Detect which cell encompasses the target text, then output its (X, Y) center coordinate. 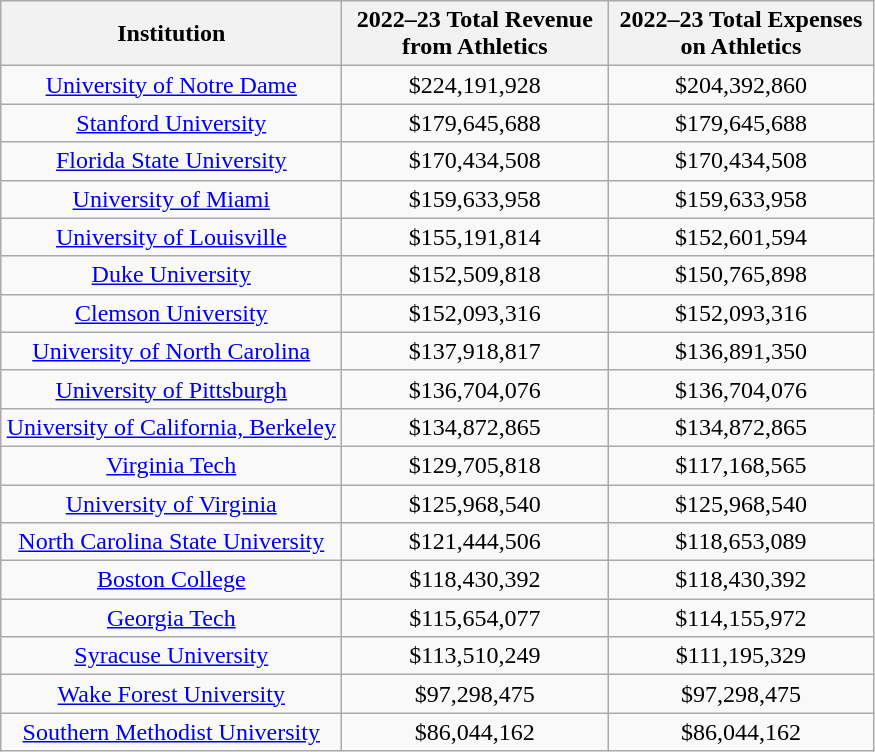
$111,195,329 (741, 656)
University of California, Berkeley (172, 427)
2022–23 Total Revenue from Athletics (475, 34)
University of Notre Dame (172, 85)
Florida State University (172, 161)
Stanford University (172, 123)
Duke University (172, 275)
$152,601,594 (741, 237)
Boston College (172, 580)
Syracuse University (172, 656)
University of North Carolina (172, 351)
$117,168,565 (741, 465)
Clemson University (172, 313)
University of Louisville (172, 237)
$129,705,818 (475, 465)
$137,918,817 (475, 351)
$136,891,350 (741, 351)
$224,191,928 (475, 85)
University of Virginia (172, 503)
$152,509,818 (475, 275)
Virginia Tech (172, 465)
Wake Forest University (172, 694)
$155,191,814 (475, 237)
University of Miami (172, 199)
$114,155,972 (741, 618)
$118,653,089 (741, 542)
Institution (172, 34)
$121,444,506 (475, 542)
$204,392,860 (741, 85)
University of Pittsburgh (172, 389)
Southern Methodist University (172, 732)
North Carolina State University (172, 542)
$150,765,898 (741, 275)
Georgia Tech (172, 618)
$113,510,249 (475, 656)
$115,654,077 (475, 618)
2022–23 Total Expenses on Athletics (741, 34)
